Locate the cell with the specified text and output its [X, Y] center coordinate. 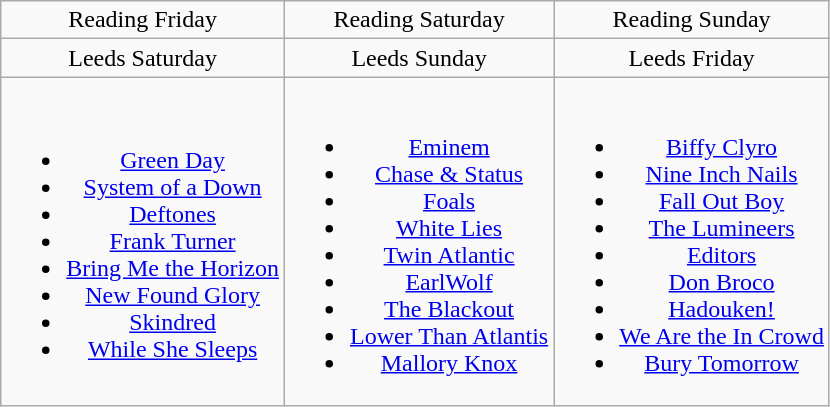
Leeds Friday [692, 58]
Reading Saturday [418, 20]
Reading Friday [143, 20]
Green DaySystem of a DownDeftonesFrank TurnerBring Me the HorizonNew Found GlorySkindredWhile She Sleeps [143, 242]
Biffy ClyroNine Inch NailsFall Out BoyThe LumineersEditorsDon BrocoHadouken!We Are the In CrowdBury Tomorrow [692, 242]
EminemChase & StatusFoalsWhite LiesTwin AtlanticEarlWolfThe BlackoutLower Than AtlantisMallory Knox [418, 242]
Reading Sunday [692, 20]
Leeds Sunday [418, 58]
Leeds Saturday [143, 58]
